Extract the [X, Y] coordinate from the center of the cell holding the provided text.  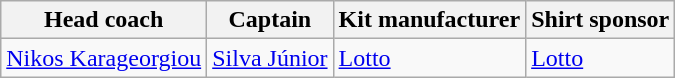
Kit manufacturer [430, 20]
Captain [270, 20]
Silva Júnior [270, 58]
Shirt sponsor [600, 20]
Nikos Karageorgiou [104, 58]
Head coach [104, 20]
